Return [x, y] of the center of cell containing provided text 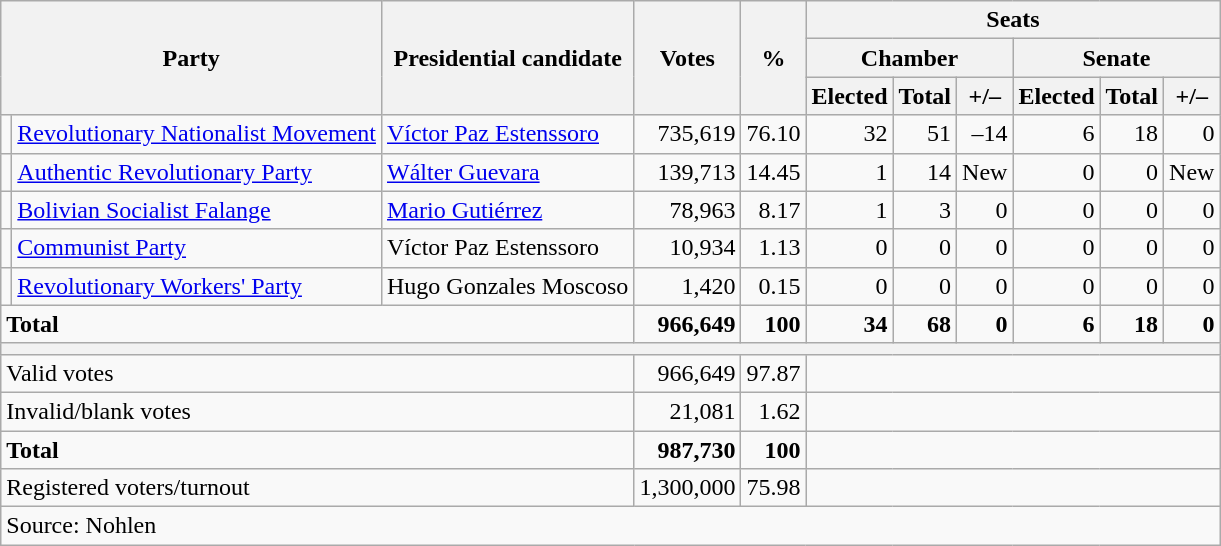
Revolutionary Workers' Party [197, 286]
34 [850, 324]
Invalid/blank votes [318, 411]
97.87 [774, 373]
139,713 [688, 172]
14 [925, 172]
1.62 [774, 411]
3 [925, 210]
76.10 [774, 134]
Party [192, 58]
10,934 [688, 248]
Mario Gutiérrez [507, 210]
8.17 [774, 210]
–14 [985, 134]
% [774, 58]
51 [925, 134]
68 [925, 324]
Revolutionary Nationalist Movement [197, 134]
735,619 [688, 134]
Presidential candidate [507, 58]
Valid votes [318, 373]
0.15 [774, 286]
987,730 [688, 449]
32 [850, 134]
21,081 [688, 411]
75.98 [774, 488]
14.45 [774, 172]
1,420 [688, 286]
1,300,000 [688, 488]
Senate [1116, 58]
1.13 [774, 248]
Chamber [910, 58]
Votes [688, 58]
Authentic Revolutionary Party [197, 172]
Wálter Guevara [507, 172]
78,963 [688, 210]
Registered voters/turnout [318, 488]
Hugo Gonzales Moscoso [507, 286]
Seats [1013, 20]
Source: Nohlen [610, 526]
Communist Party [197, 248]
Bolivian Socialist Falange [197, 210]
